Detect which cell encompasses the target text, then output its [X, Y] center coordinate. 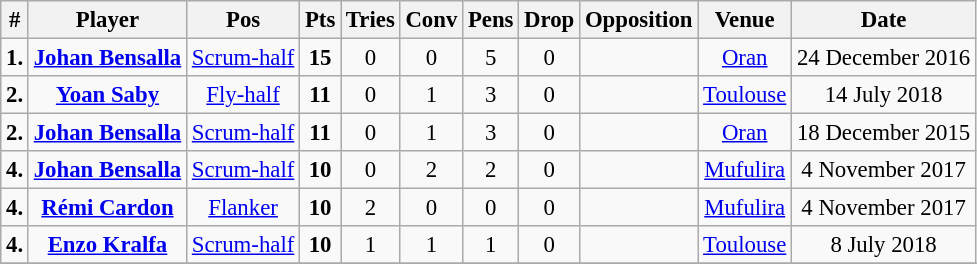
1. [15, 58]
# [15, 20]
8 July 2018 [884, 245]
Enzo Kralfa [107, 245]
Pos [244, 20]
14 July 2018 [884, 95]
Player [107, 20]
5 [491, 58]
Date [884, 20]
Rémi Cardon [107, 208]
Flanker [244, 208]
Fly-half [244, 95]
Drop [550, 20]
24 December 2016 [884, 58]
Conv [432, 20]
Opposition [639, 20]
Tries [371, 20]
Yoan Saby [107, 95]
Pens [491, 20]
18 December 2015 [884, 133]
Pts [320, 20]
Venue [745, 20]
15 [320, 58]
